Search for the cell housing the specified text and yield its [X, Y] center coordinate. 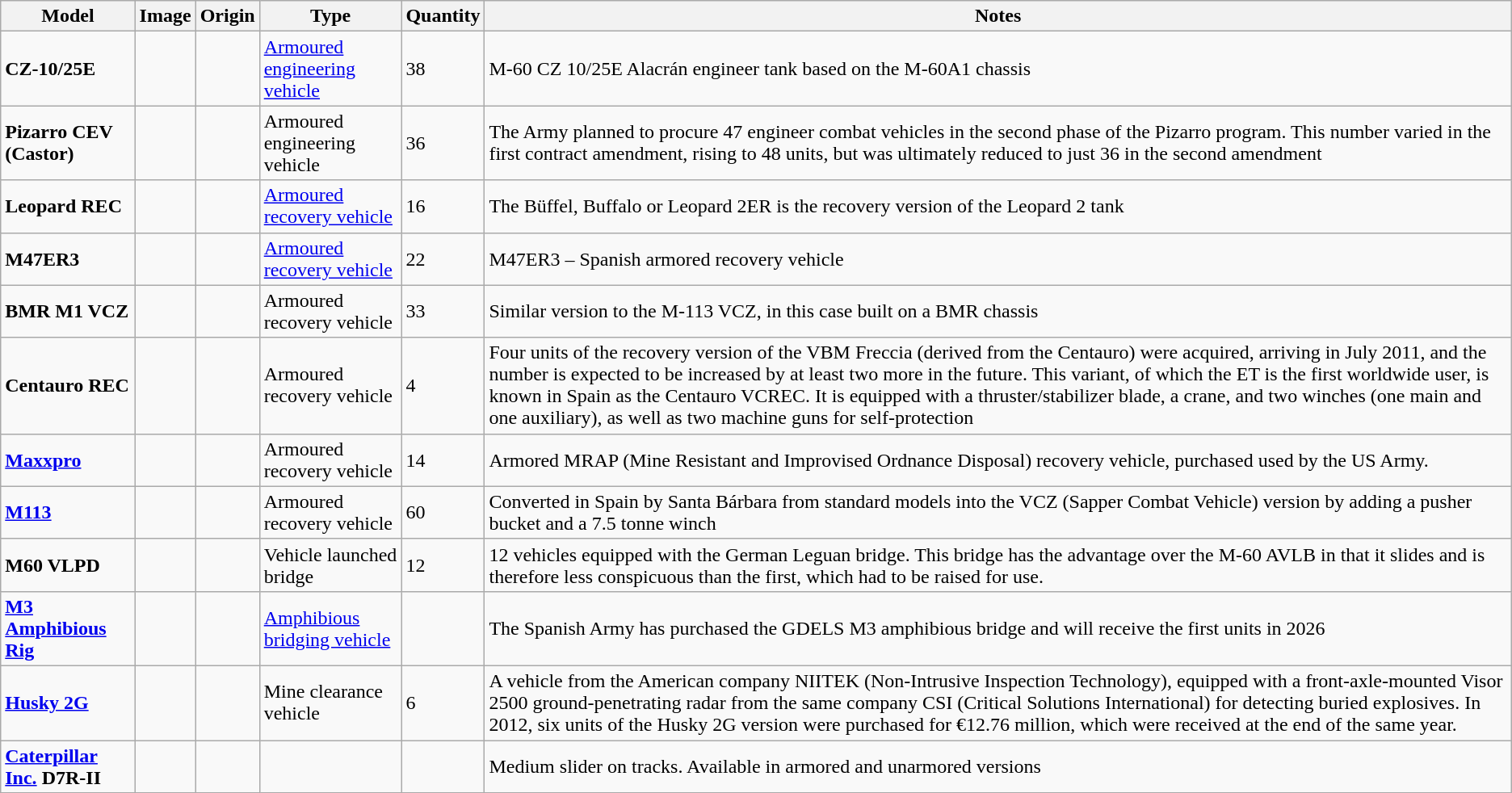
Notes [998, 16]
4 [443, 386]
36 [443, 143]
6 [443, 703]
Similar version to the M-113 VCZ, in this case built on a BMR chassis [998, 312]
14 [443, 460]
12 [443, 565]
Centauro REC [68, 386]
Model [68, 16]
M47ER3 – Spanish armored recovery vehicle [998, 258]
Husky 2G [68, 703]
22 [443, 258]
33 [443, 312]
Converted in Spain by Santa Bárbara from standard models into the VCZ (Sapper Combat Vehicle) version by adding a pusher bucket and a 7.5 tonne winch [998, 512]
Image [165, 16]
M3 Amphibious Rig [68, 628]
Armored MRAP (Mine Resistant and Improvised Ordnance Disposal) recovery vehicle, purchased used by the US Army. [998, 460]
Quantity [443, 16]
Pizarro CEV (Castor) [68, 143]
CZ-10/25E [68, 69]
BMR M1 VCZ [68, 312]
M113 [68, 512]
Amphibious bridging vehicle [330, 628]
The Spanish Army has purchased the GDELS M3 amphibious bridge and will receive the first units in 2026 [998, 628]
Origin [228, 16]
Mine clearance vehicle [330, 703]
Type [330, 16]
The Büffel, Buffalo or Leopard 2ER is the recovery version of the Leopard 2 tank [998, 207]
Maxxpro [68, 460]
38 [443, 69]
M60 VLPD [68, 565]
M-60 CZ 10/25E Alacrán engineer tank based on the M-60A1 chassis [998, 69]
Caterpillar Inc. D7R-II [68, 766]
M47ER3 [68, 258]
Medium slider on tracks. Available in armored and unarmored versions [998, 766]
Vehicle launched bridge [330, 565]
60 [443, 512]
16 [443, 207]
Leopard REC [68, 207]
